Find where the given text appears and provide that cell's center as (x, y) coordinate. 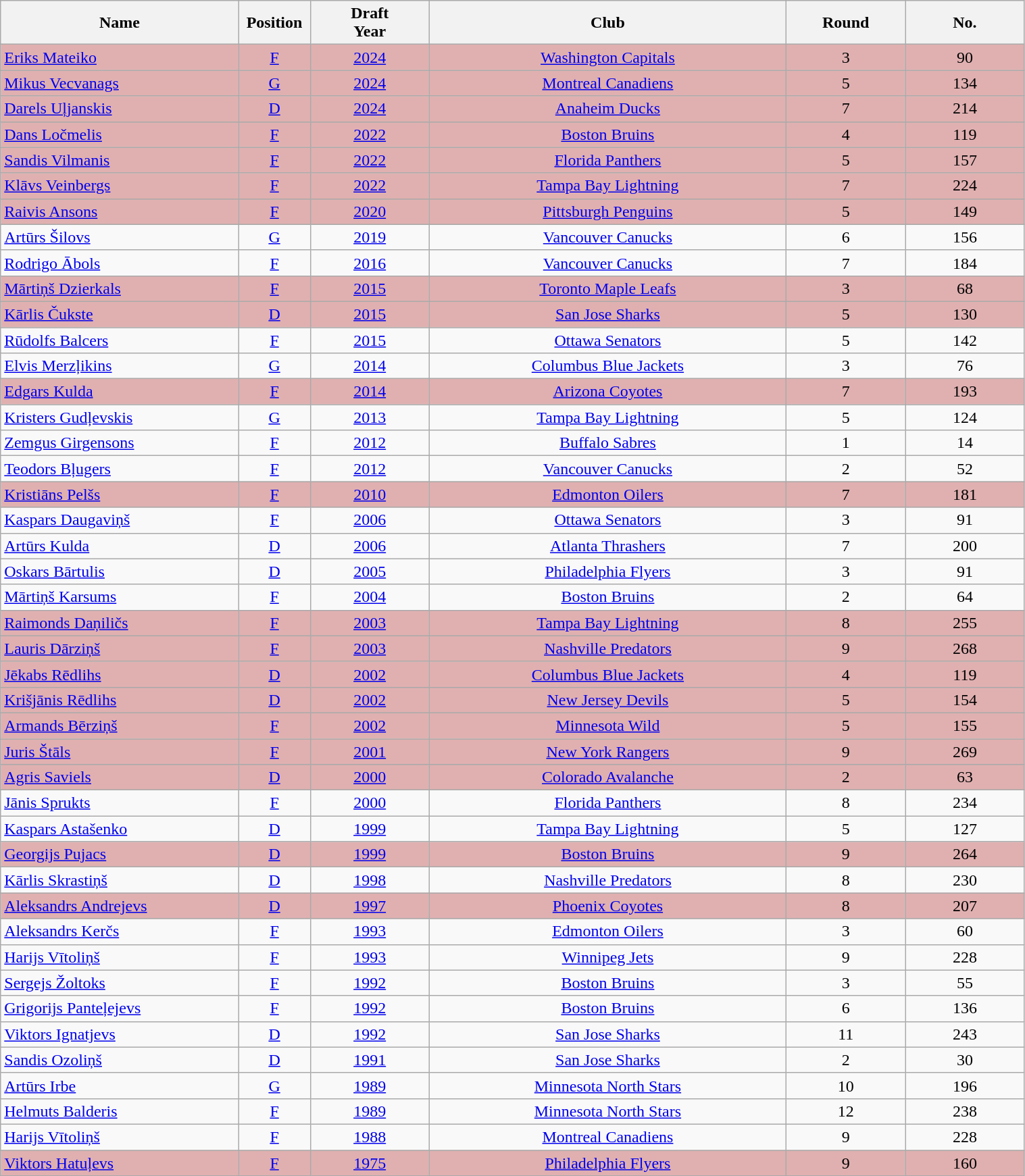
Washington Capitals (607, 57)
Kaspars Daugaviņš (120, 520)
127 (965, 829)
Position (274, 23)
Anaheim Ducks (607, 109)
Edgars Kulda (120, 392)
Kārlis Skrastiņš (120, 880)
New Jersey Devils (607, 700)
Viktors Ignatjevs (120, 1034)
1997 (370, 906)
Krišjānis Rēdlihs (120, 700)
Kristiāns Pelšs (120, 494)
268 (965, 648)
243 (965, 1034)
Klāvs Veinbergs (120, 186)
184 (965, 263)
234 (965, 803)
2010 (370, 494)
134 (965, 83)
Raivis Ansons (120, 211)
1991 (370, 1060)
DraftYear (370, 23)
Minnesota Wild (607, 725)
68 (965, 288)
63 (965, 777)
Name (120, 23)
Elvis Merzļikins (120, 366)
12 (846, 1111)
76 (965, 366)
Pittsburgh Penguins (607, 211)
157 (965, 160)
Viktors Hatuļevs (120, 1162)
New York Rangers (607, 752)
Darels Uļjanskis (120, 109)
Lauris Dārziņš (120, 648)
2020 (370, 211)
Mārtiņš Karsums (120, 597)
1975 (370, 1162)
Aleksandrs Kerčs (120, 931)
Round (846, 23)
149 (965, 211)
130 (965, 314)
Arizona Coyotes (607, 392)
2005 (370, 571)
60 (965, 931)
2004 (370, 597)
154 (965, 700)
224 (965, 186)
55 (965, 983)
Oskars Bārtulis (120, 571)
1998 (370, 880)
136 (965, 1008)
10 (846, 1085)
196 (965, 1085)
200 (965, 546)
Club (607, 23)
Helmuts Balderis (120, 1111)
Raimonds Daņiličs (120, 623)
269 (965, 752)
Jānis Sprukts (120, 803)
Atlanta Thrashers (607, 546)
155 (965, 725)
Aleksandrs Andrejevs (120, 906)
Sandis Vilmanis (120, 160)
156 (965, 237)
Mikus Vecvanags (120, 83)
Artūrs Kulda (120, 546)
Toronto Maple Leafs (607, 288)
Winnipeg Jets (607, 957)
255 (965, 623)
Agris Saviels (120, 777)
Mārtiņš Dzierkals (120, 288)
Kārlis Čukste (120, 314)
Buffalo Sabres (607, 443)
Artūrs Irbe (120, 1085)
181 (965, 494)
2013 (370, 417)
Sergejs Žoltoks (120, 983)
264 (965, 854)
No. (965, 23)
Eriks Mateiko (120, 57)
2016 (370, 263)
Artūrs Šilovs (120, 237)
193 (965, 392)
207 (965, 906)
Armands Bērziņš (120, 725)
Rūdolfs Balcers (120, 340)
142 (965, 340)
Jēkabs Rēdlihs (120, 674)
2019 (370, 237)
Teodors Bļugers (120, 469)
90 (965, 57)
64 (965, 597)
Dans Ločmelis (120, 134)
214 (965, 109)
1 (846, 443)
160 (965, 1162)
Colorado Avalanche (607, 777)
Sandis Ozoliņš (120, 1060)
Grigorijs Panteļejevs (120, 1008)
230 (965, 880)
Kristers Gudļevskis (120, 417)
124 (965, 417)
Phoenix Coyotes (607, 906)
1988 (370, 1137)
238 (965, 1111)
2001 (370, 752)
Kaspars Astašenko (120, 829)
30 (965, 1060)
Georgijs Pujacs (120, 854)
52 (965, 469)
11 (846, 1034)
Rodrigo Ābols (120, 263)
Juris Štāls (120, 752)
Zemgus Girgensons (120, 443)
14 (965, 443)
